Output the [x, y] coordinate of the center of the cell containing the given text.  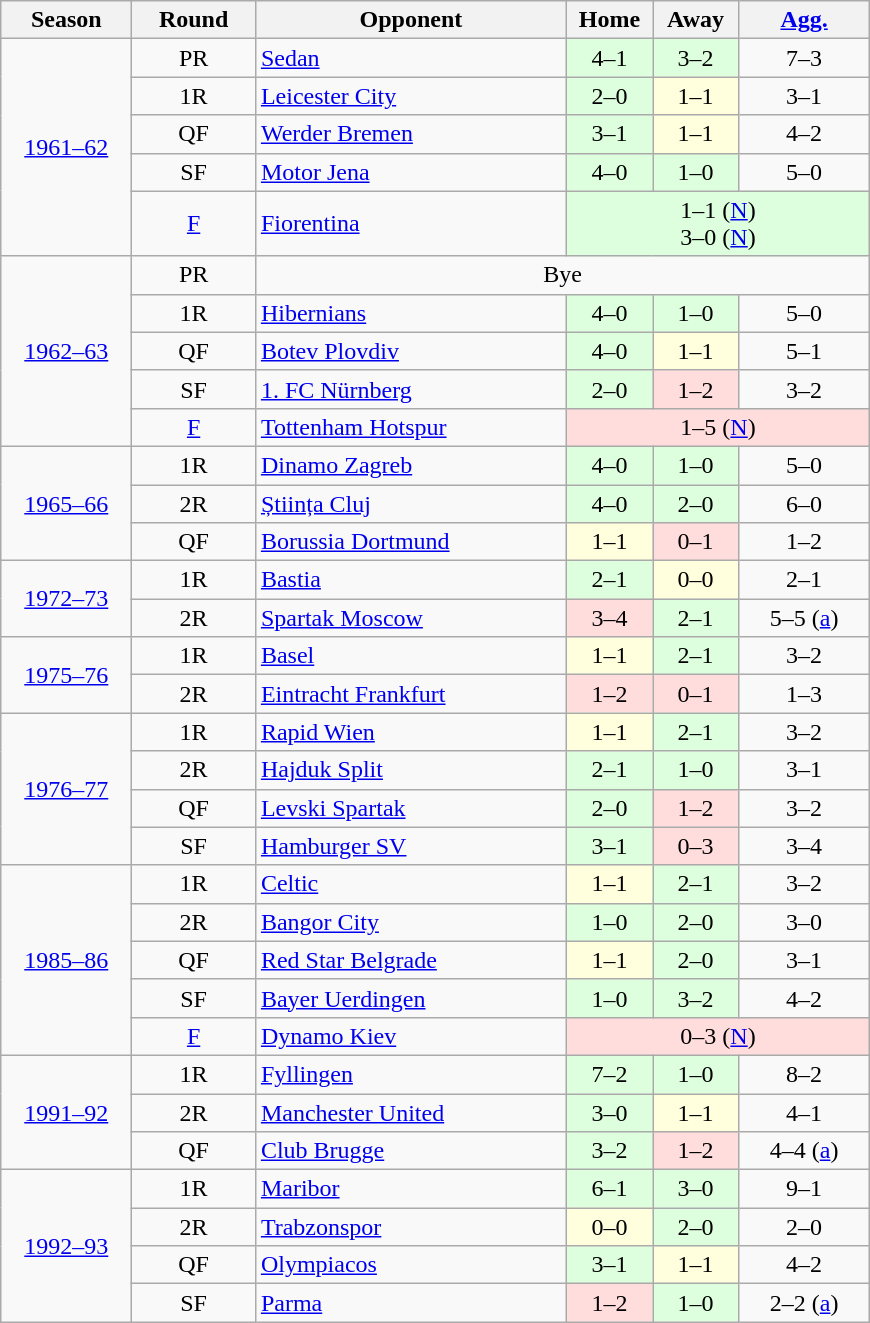
Bangor City [410, 922]
7–3 [804, 58]
0–3 (N) [718, 1036]
Round [194, 20]
1962–63 [66, 351]
Tottenham Hotspur [410, 427]
1975–76 [66, 675]
1–5 (N) [718, 427]
Dynamo Kiev [410, 1036]
5–1 [804, 351]
Away [695, 20]
Rapid Wien [410, 732]
Hamburger SV [410, 846]
Celtic [410, 884]
Hajduk Split [410, 770]
Fiorentina [410, 224]
Hibernians [410, 313]
Dinamo Zagreb [410, 465]
Levski Spartak [410, 808]
Club Brugge [410, 1151]
Bye [562, 275]
2–2 (a) [804, 1303]
1972–73 [66, 599]
Parma [410, 1303]
Olympiacos [410, 1265]
Werder Bremen [410, 134]
7–2 [609, 1074]
Trabzonspor [410, 1227]
Fyllingen [410, 1074]
6–1 [609, 1189]
1976–77 [66, 789]
Maribor [410, 1189]
Home [609, 20]
Leicester City [410, 96]
4–4 (a) [804, 1151]
Botev Plovdiv [410, 351]
1992–93 [66, 1246]
1–1 (N)3–0 (N) [718, 224]
1991–92 [66, 1112]
Bayer Uerdingen [410, 998]
1961–62 [66, 148]
1965–66 [66, 503]
Eintracht Frankfurt [410, 694]
8–2 [804, 1074]
Bastia [410, 580]
1–3 [804, 694]
Sedan [410, 58]
Știința Cluj [410, 503]
0–3 [695, 846]
Opponent [410, 20]
1985–86 [66, 960]
Spartak Moscow [410, 618]
5–5 (a) [804, 618]
6–0 [804, 503]
Motor Jena [410, 172]
Season [66, 20]
Basel [410, 656]
Manchester United [410, 1113]
Borussia Dortmund [410, 542]
Red Star Belgrade [410, 960]
1. FC Nürnberg [410, 389]
9–1 [804, 1189]
Agg. [804, 20]
